Find where the given text appears and provide that cell's center as [X, Y] coordinate. 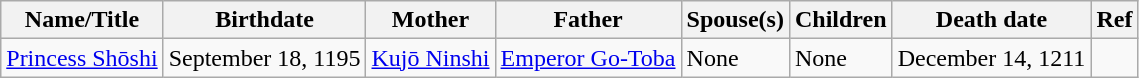
December 14, 1211 [992, 58]
Kujō Ninshi [430, 58]
Children [840, 20]
Princess Shōshi [82, 58]
September 18, 1195 [264, 58]
Name/Title [82, 20]
Emperor Go-Toba [588, 58]
Ref [1114, 20]
Death date [992, 20]
Father [588, 20]
Birthdate [264, 20]
Spouse(s) [735, 20]
Mother [430, 20]
